Output the (X, Y) coordinate of the center of the cell containing the given text.  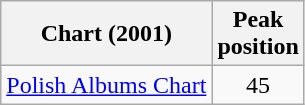
45 (258, 85)
Chart (2001) (106, 34)
Polish Albums Chart (106, 85)
Peakposition (258, 34)
